Capture the cell that displays the provided text and extract its [x, y] central coordinate. 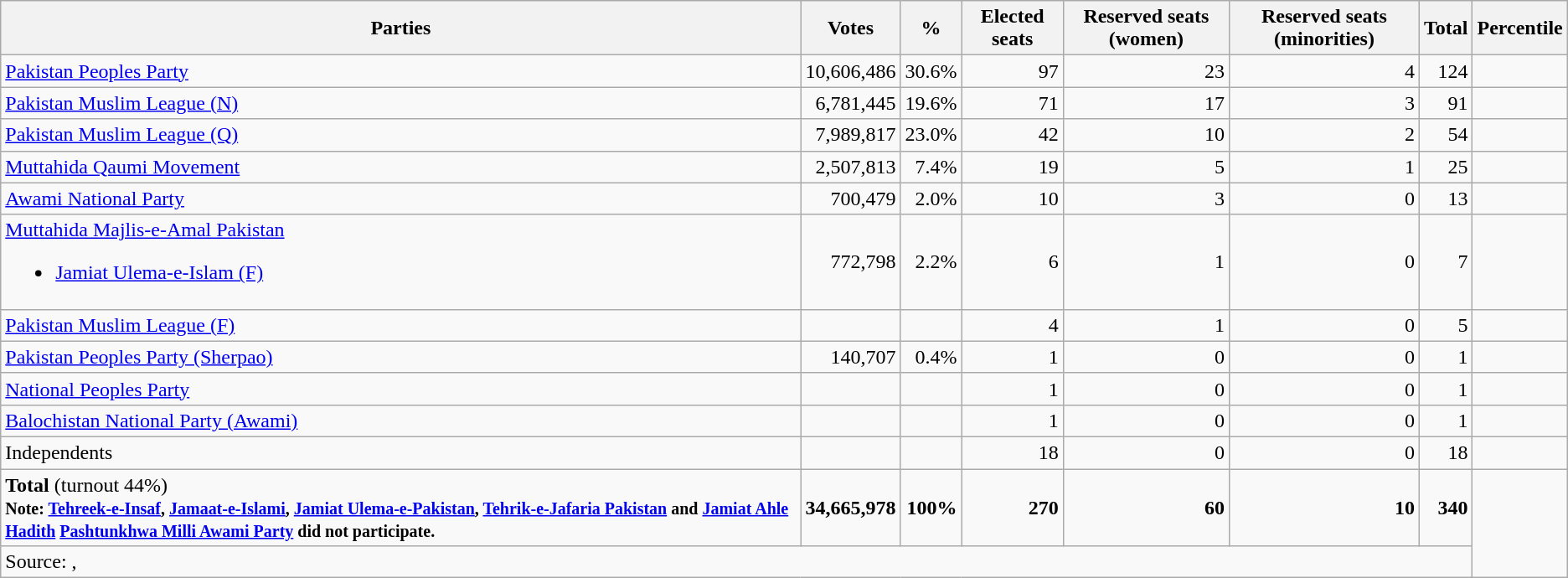
Source: , [737, 562]
23.0% [931, 135]
30.6% [931, 71]
Pakistan Muslim League (F) [400, 325]
60 [1146, 508]
Pakistan Muslim League (N) [400, 103]
Pakistan Peoples Party (Sherpao) [400, 357]
23 [1146, 71]
6 [1012, 261]
Total [1446, 28]
Votes [851, 28]
25 [1446, 167]
% [931, 28]
2.0% [931, 199]
17 [1146, 103]
Awami National Party [400, 199]
71 [1012, 103]
270 [1012, 508]
Reserved seats (women) [1146, 28]
Reserved seats (minorities) [1325, 28]
42 [1012, 135]
19.6% [931, 103]
772,798 [851, 261]
7,989,817 [851, 135]
0.4% [931, 357]
6,781,445 [851, 103]
34,665,978 [851, 508]
Percentile [1519, 28]
19 [1012, 167]
Independents [400, 452]
97 [1012, 71]
Pakistan Muslim League (Q) [400, 135]
91 [1446, 103]
140,707 [851, 357]
Parties [400, 28]
54 [1446, 135]
2.2% [931, 261]
700,479 [851, 199]
13 [1446, 199]
7 [1446, 261]
7.4% [931, 167]
Muttahida Qaumi Movement [400, 167]
10,606,486 [851, 71]
124 [1446, 71]
2,507,813 [851, 167]
Balochistan National Party (Awami) [400, 421]
340 [1446, 508]
Pakistan Peoples Party [400, 71]
Muttahida Majlis-e-Amal PakistanJamiat Ulema-e-Islam (F) [400, 261]
National Peoples Party [400, 389]
100% [931, 508]
2 [1325, 135]
Elected seats [1012, 28]
